Locate the cell with the specified text and output its (x, y) center coordinate. 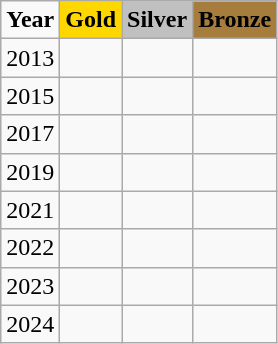
2015 (30, 96)
2019 (30, 172)
Silver (158, 20)
Bronze (235, 20)
2023 (30, 286)
2017 (30, 134)
2013 (30, 58)
Year (30, 20)
Gold (91, 20)
2022 (30, 248)
2021 (30, 210)
2024 (30, 324)
